Return the [X, Y] coordinate for the center point of the cell that contains the specified text.  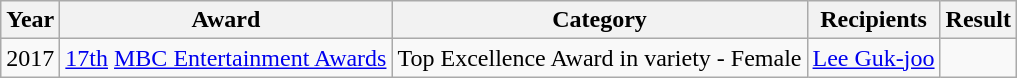
Award [226, 20]
Year [30, 20]
Top Excellence Award in variety - Female [600, 58]
17th MBC Entertainment Awards [226, 58]
Result [978, 20]
Lee Guk-joo [874, 58]
2017 [30, 58]
Recipients [874, 20]
Category [600, 20]
